Determine the (X, Y) coordinate at the center of the cell enclosing the given text.  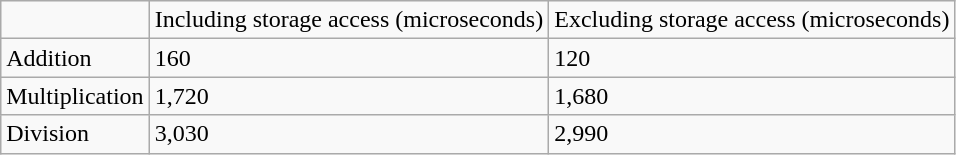
1,680 (752, 96)
Including storage access (microseconds) (349, 20)
Multiplication (75, 96)
Addition (75, 58)
160 (349, 58)
Division (75, 134)
1,720 (349, 96)
2,990 (752, 134)
3,030 (349, 134)
120 (752, 58)
Excluding storage access (microseconds) (752, 20)
